Find where the given text appears and provide that cell's center as [X, Y] coordinate. 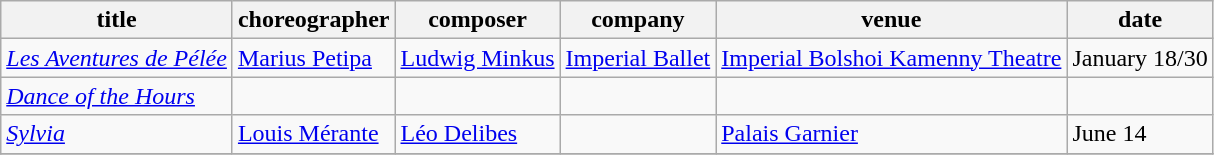
date [1140, 20]
Dance of the Hours [117, 96]
Les Aventures de Pélée [117, 58]
composer [478, 20]
title [117, 20]
Marius Petipa [314, 58]
June 14 [1140, 134]
venue [892, 20]
Imperial Bolshoi Kamenny Theatre [892, 58]
Sylvia [117, 134]
Ludwig Minkus [478, 58]
Léo Delibes [478, 134]
Louis Mérante [314, 134]
Imperial Ballet [638, 58]
Palais Garnier [892, 134]
choreographer [314, 20]
January 18/30 [1140, 58]
company [638, 20]
